Return (X, Y) of the center of cell containing provided text 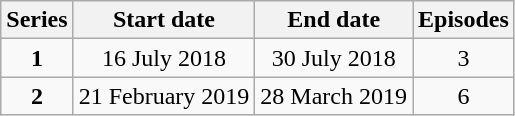
2 (37, 96)
6 (464, 96)
1 (37, 58)
Episodes (464, 20)
Start date (164, 20)
28 March 2019 (334, 96)
30 July 2018 (334, 58)
3 (464, 58)
End date (334, 20)
16 July 2018 (164, 58)
Series (37, 20)
21 February 2019 (164, 96)
